Search for the cell housing the specified text and yield its (x, y) center coordinate. 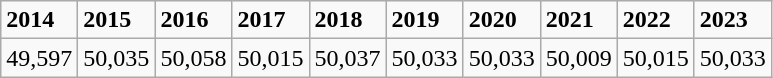
2017 (270, 20)
49,597 (40, 58)
2022 (656, 20)
2020 (502, 20)
2014 (40, 20)
2016 (194, 20)
50,009 (578, 58)
2018 (348, 20)
50,037 (348, 58)
2015 (116, 20)
2021 (578, 20)
50,035 (116, 58)
2019 (424, 20)
50,058 (194, 58)
2023 (732, 20)
